Locate the cell with the specified text and output its (X, Y) center coordinate. 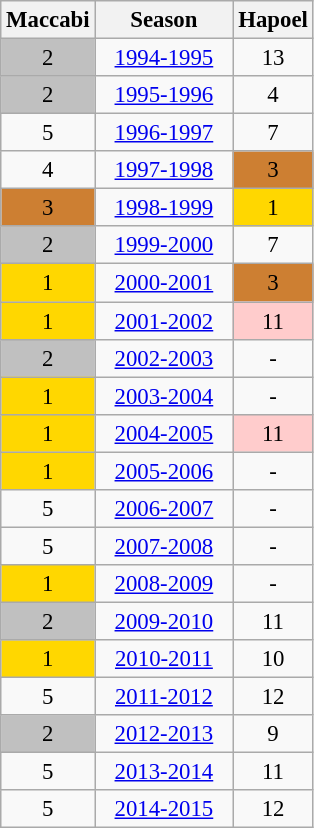
1999-2000 (164, 245)
Hapoel (273, 20)
2004-2005 (164, 433)
Maccabi (48, 20)
9 (273, 734)
2006-2007 (164, 509)
1997-1998 (164, 170)
2005-2006 (164, 471)
2007-2008 (164, 546)
2013-2014 (164, 772)
2008-2009 (164, 584)
1994-1995 (164, 58)
2010-2011 (164, 659)
2000-2001 (164, 283)
1995-1996 (164, 95)
Season (164, 20)
13 (273, 58)
2012-2013 (164, 734)
2002-2003 (164, 358)
2001-2002 (164, 321)
2003-2004 (164, 396)
1998-1999 (164, 208)
1996-1997 (164, 133)
10 (273, 659)
2009-2010 (164, 621)
2011-2012 (164, 697)
2014-2015 (164, 809)
